From the cell containing the given text, extract its center point as [X, Y] coordinate. 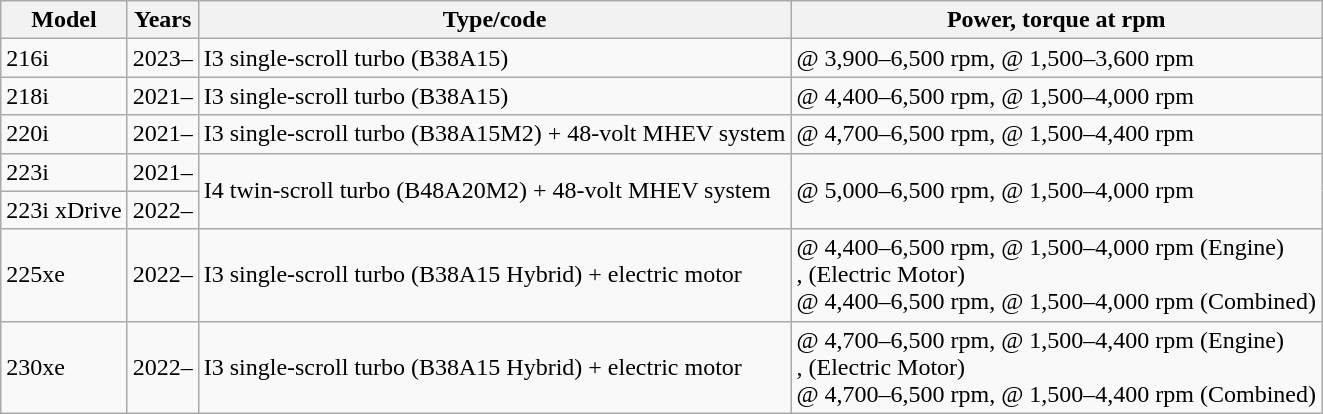
2023– [162, 58]
@ 4,400–6,500 rpm, @ 1,500–4,000 rpm [1056, 96]
I4 twin-scroll turbo (B48A20M2) + 48-volt MHEV system [494, 191]
Model [64, 20]
Type/code [494, 20]
223i xDrive [64, 210]
218i [64, 96]
Power, torque at rpm [1056, 20]
@ 4,700–6,500 rpm, @ 1,500–4,400 rpm (Engine), (Electric Motor) @ 4,700–6,500 rpm, @ 1,500–4,400 rpm (Combined) [1056, 367]
@ 3,900–6,500 rpm, @ 1,500–3,600 rpm [1056, 58]
230xe [64, 367]
225xe [64, 275]
@ 5,000–6,500 rpm, @ 1,500–4,000 rpm [1056, 191]
I3 single-scroll turbo (B38A15M2) + 48-volt MHEV system [494, 134]
Years [162, 20]
@ 4,400–6,500 rpm, @ 1,500–4,000 rpm (Engine), (Electric Motor) @ 4,400–6,500 rpm, @ 1,500–4,000 rpm (Combined) [1056, 275]
216i [64, 58]
@ 4,700–6,500 rpm, @ 1,500–4,400 rpm [1056, 134]
220i [64, 134]
223i [64, 172]
